Detect which cell encompasses the target text, then output its [x, y] center coordinate. 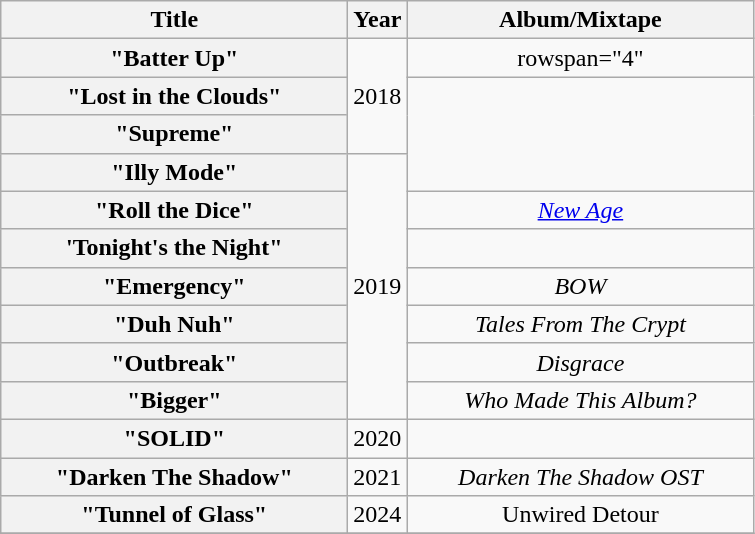
"Bigger" [174, 400]
Disgrace [580, 362]
2018 [378, 96]
Who Made This Album? [580, 400]
New Age [580, 210]
Title [174, 20]
"Tunnel of Glass" [174, 515]
2020 [378, 438]
"Lost in the Clouds" [174, 96]
"Duh Nuh" [174, 324]
"Outbreak" [174, 362]
'Tonight's the Night" [174, 248]
"Batter Up" [174, 58]
Year [378, 20]
2021 [378, 477]
BOW [580, 286]
"Emergency" [174, 286]
Album/Mixtape [580, 20]
2019 [378, 286]
2024 [378, 515]
Tales From The Crypt [580, 324]
rowspan="4" [580, 58]
"Supreme" [174, 134]
Darken The Shadow OST [580, 477]
"Roll the Dice" [174, 210]
"Illy Mode" [174, 172]
"Darken The Shadow" [174, 477]
Unwired Detour [580, 515]
"SOLID" [174, 438]
